Pinpoint the cell where the given text exists, returning its (X, Y) midpoint coordinate. 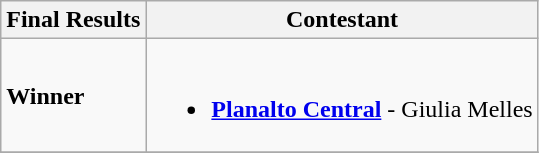
Contestant (342, 20)
Winner (74, 96)
Final Results (74, 20)
Planalto Central - Giulia Melles (342, 96)
